Locate the cell with the specified text and output its (x, y) center coordinate. 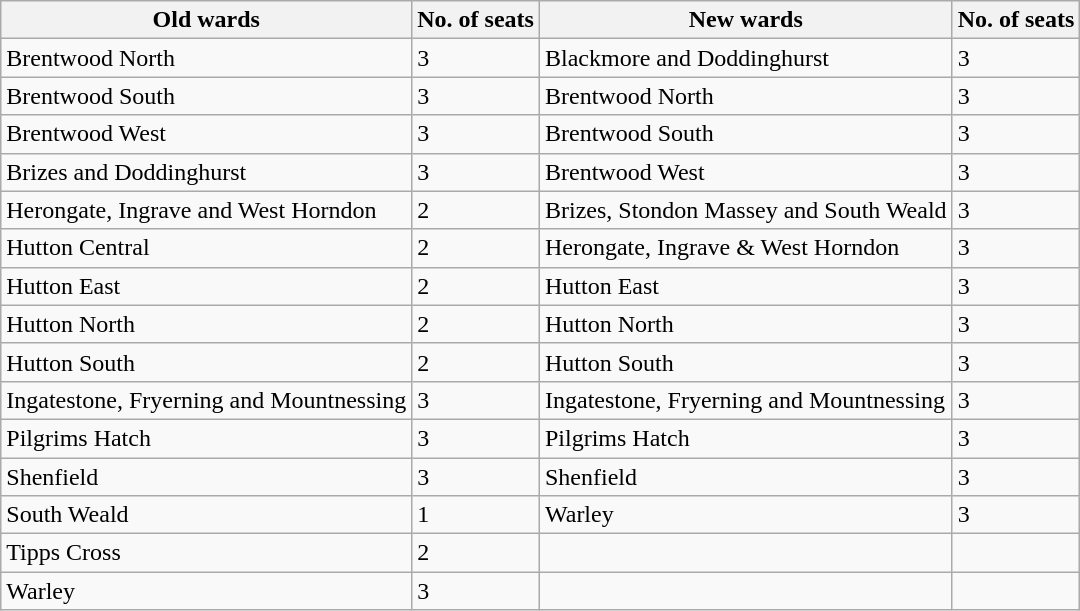
New wards (746, 20)
Tipps Cross (206, 553)
Brizes, Stondon Massey and South Weald (746, 210)
Herongate, Ingrave and West Horndon (206, 210)
Blackmore and Doddinghurst (746, 58)
South Weald (206, 515)
Brizes and Doddinghurst (206, 172)
1 (476, 515)
Hutton Central (206, 248)
Herongate, Ingrave & West Horndon (746, 248)
Old wards (206, 20)
